Scan for the cell matching the given text and deliver its [x, y] coordinate at center. 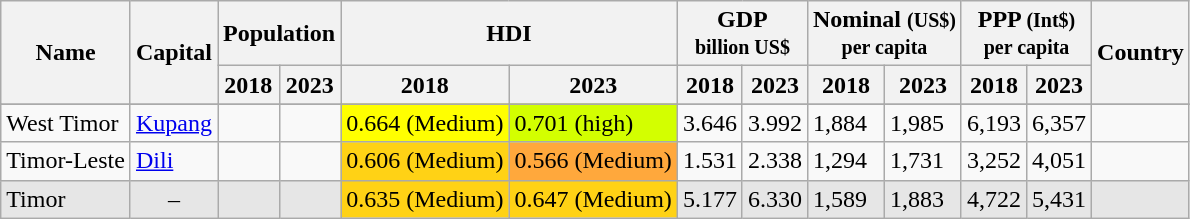
1,883 [922, 199]
0.664 (Medium) [425, 123]
1,731 [922, 161]
1,294 [846, 161]
Timor [66, 199]
3.646 [710, 123]
Kupang [174, 123]
3.992 [774, 123]
6,357 [1060, 123]
6,193 [994, 123]
Capital [174, 52]
2.338 [774, 161]
4,051 [1060, 161]
– [174, 199]
Country [1141, 52]
1.531 [710, 161]
4,722 [994, 199]
5,431 [1060, 199]
0.701 (high) [593, 123]
5.177 [710, 199]
3,252 [994, 161]
PPP (Int$)per capita [1026, 34]
West Timor [66, 123]
0.566 (Medium) [593, 161]
GDP billion US$ [742, 34]
HDI [510, 34]
Dili [174, 161]
1,985 [922, 123]
Name [66, 52]
Nominal (US$)per capita [884, 34]
6.330 [774, 199]
0.647 (Medium) [593, 199]
Population [280, 34]
0.606 (Medium) [425, 161]
1,884 [846, 123]
0.635 (Medium) [425, 199]
1,589 [846, 199]
Timor-Leste [66, 161]
